Pinpoint the cell where the given text exists, returning its [x, y] midpoint coordinate. 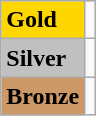
Silver [43, 58]
Gold [43, 20]
Bronze [43, 96]
